Find where the given text appears and provide that cell's center as [x, y] coordinate. 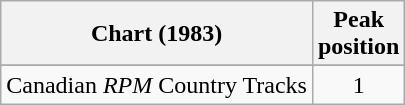
Canadian RPM Country Tracks [157, 85]
1 [358, 85]
Chart (1983) [157, 34]
Peakposition [358, 34]
